Output the (x, y) coordinate of the center of the cell containing the given text.  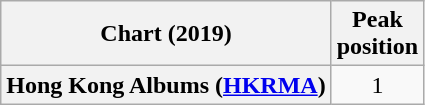
Peakposition (377, 34)
1 (377, 85)
Hong Kong Albums (HKRMA) (166, 85)
Chart (2019) (166, 34)
